Return the (X, Y) coordinate for the center point of the cell that contains the specified text.  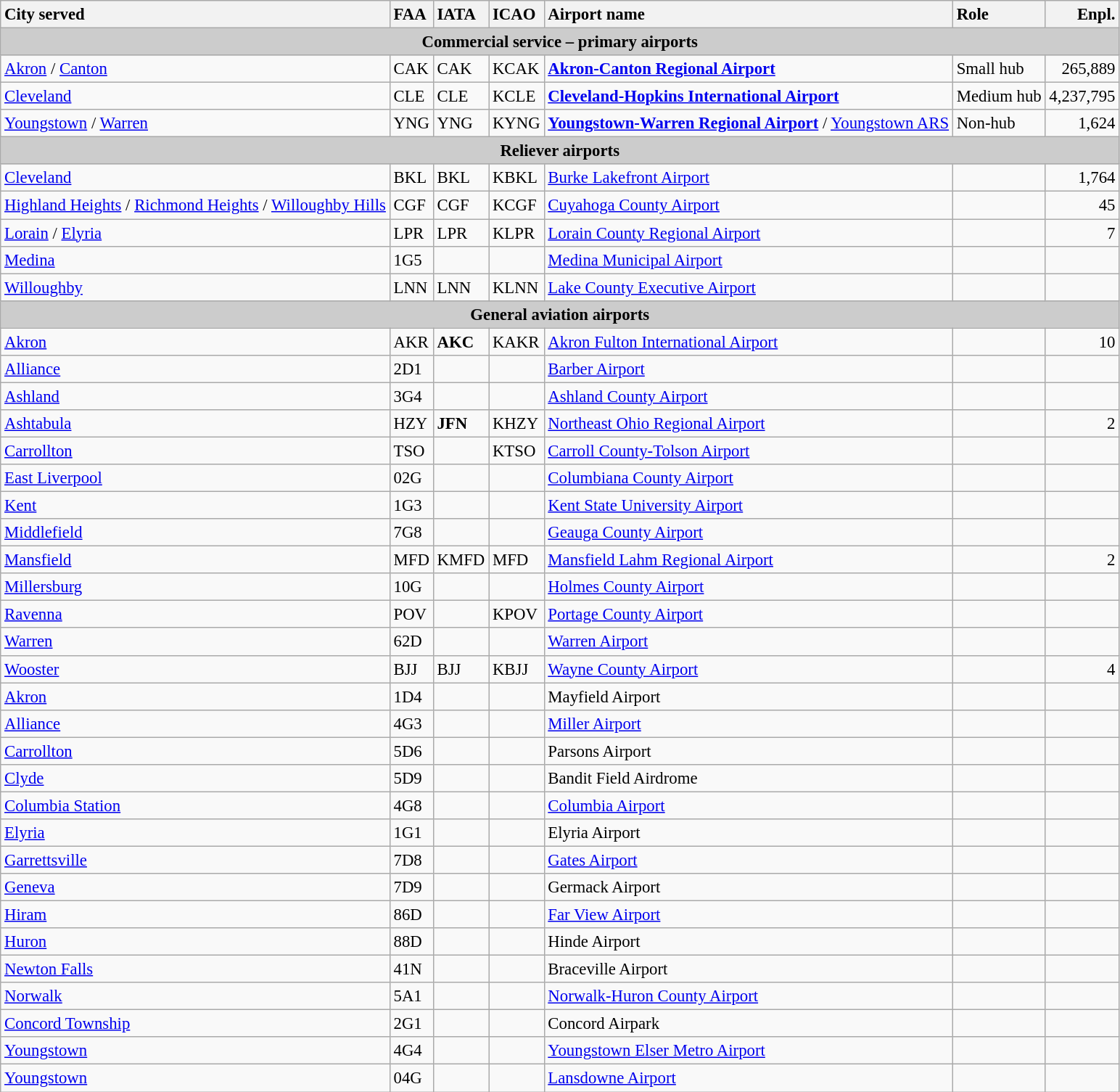
KHZY (516, 424)
2D1 (411, 369)
4 (1082, 669)
Akron / Canton (195, 69)
Role (999, 15)
Braceville Airport (749, 969)
Ashtabula (195, 424)
POV (411, 615)
City served (195, 15)
Millersburg (195, 587)
AKC (461, 342)
7G8 (411, 533)
Concord Township (195, 1024)
Highland Heights / Richmond Heights / Willoughby Hills (195, 205)
Columbia Airport (749, 805)
Concord Airpark (749, 1024)
JFN (461, 424)
General aviation airports (560, 314)
Youngstown-Warren Regional Airport / Youngstown ARS (749, 123)
Geneva (195, 887)
Lansdowne Airport (749, 1078)
Warren (195, 642)
Miller Airport (749, 723)
Enpl. (1082, 15)
1D4 (411, 697)
02G (411, 478)
4G8 (411, 805)
1G1 (411, 833)
Commercial service – primary airports (560, 42)
Youngstown Elser Metro Airport (749, 1051)
Mansfield Lahm Regional Airport (749, 560)
TSO (411, 451)
East Liverpool (195, 478)
Cuyahoga County Airport (749, 205)
Warren Airport (749, 642)
Parsons Airport (749, 751)
AKR (411, 342)
Huron (195, 942)
4,237,795 (1082, 97)
5D9 (411, 779)
Columbia Station (195, 805)
Airport name (749, 15)
Ashland (195, 396)
10G (411, 587)
Portage County Airport (749, 615)
Holmes County Airport (749, 587)
Kent (195, 506)
4G4 (411, 1051)
7 (1082, 233)
Mansfield (195, 560)
7D8 (411, 860)
KPOV (516, 615)
Burke Lakefront Airport (749, 178)
FAA (411, 15)
1G3 (411, 506)
Ashland County Airport (749, 396)
04G (411, 1078)
Mayfield Airport (749, 697)
Lake County Executive Airport (749, 287)
Hinde Airport (749, 942)
Clyde (195, 779)
IATA (461, 15)
88D (411, 942)
Columbiana County Airport (749, 478)
86D (411, 915)
Medium hub (999, 97)
Reliever airports (560, 151)
Carroll County-Tolson Airport (749, 451)
KLPR (516, 233)
41N (411, 969)
ICAO (516, 15)
Garrettsville (195, 860)
10 (1082, 342)
KTSO (516, 451)
1G5 (411, 260)
Wayne County Airport (749, 669)
Gates Airport (749, 860)
Lorain / Elyria (195, 233)
Barber Airport (749, 369)
Akron Fulton International Airport (749, 342)
Elyria (195, 833)
KCGF (516, 205)
45 (1082, 205)
3G4 (411, 396)
KCAK (516, 69)
Norwalk (195, 996)
KBKL (516, 178)
5A1 (411, 996)
Non-hub (999, 123)
KMFD (461, 560)
KYNG (516, 123)
Bandit Field Airdrome (749, 779)
Small hub (999, 69)
KCLE (516, 97)
HZY (411, 424)
Cleveland-Hopkins International Airport (749, 97)
Geauga County Airport (749, 533)
4G3 (411, 723)
2G1 (411, 1024)
265,889 (1082, 69)
Kent State University Airport (749, 506)
Willoughby (195, 287)
Middlefield (195, 533)
Lorain County Regional Airport (749, 233)
62D (411, 642)
Hiram (195, 915)
Wooster (195, 669)
1,764 (1082, 178)
Elyria Airport (749, 833)
KAKR (516, 342)
5D6 (411, 751)
Far View Airport (749, 915)
Newton Falls (195, 969)
KLNN (516, 287)
Norwalk-Huron County Airport (749, 996)
Ravenna (195, 615)
Akron-Canton Regional Airport (749, 69)
1,624 (1082, 123)
KBJJ (516, 669)
Medina Municipal Airport (749, 260)
7D9 (411, 887)
Germack Airport (749, 887)
Northeast Ohio Regional Airport (749, 424)
Medina (195, 260)
Youngstown / Warren (195, 123)
